Search for the cell housing the specified text and yield its [X, Y] center coordinate. 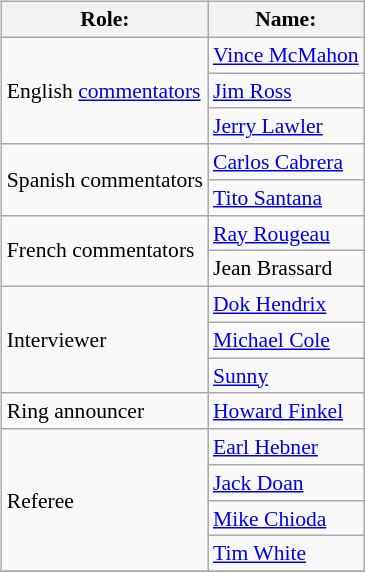
Jim Ross [286, 91]
Tim White [286, 554]
Referee [105, 500]
Carlos Cabrera [286, 162]
Name: [286, 20]
Role: [105, 20]
Interviewer [105, 340]
French commentators [105, 250]
Howard Finkel [286, 411]
Michael Cole [286, 340]
Vince McMahon [286, 55]
Tito Santana [286, 198]
Jerry Lawler [286, 126]
Jack Doan [286, 483]
Mike Chioda [286, 518]
Jean Brassard [286, 269]
Ring announcer [105, 411]
Sunny [286, 376]
English commentators [105, 90]
Spanish commentators [105, 180]
Earl Hebner [286, 447]
Ray Rougeau [286, 233]
Dok Hendrix [286, 305]
